From the cell containing the given text, extract its center point as [X, Y] coordinate. 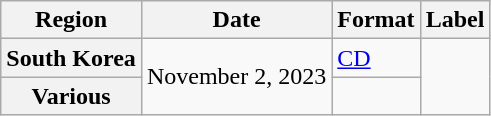
November 2, 2023 [236, 77]
Format [376, 20]
South Korea [72, 58]
Date [236, 20]
Various [72, 96]
Region [72, 20]
Label [455, 20]
CD [376, 58]
